Return the [X, Y] coordinate for the center point of the cell that contains the specified text.  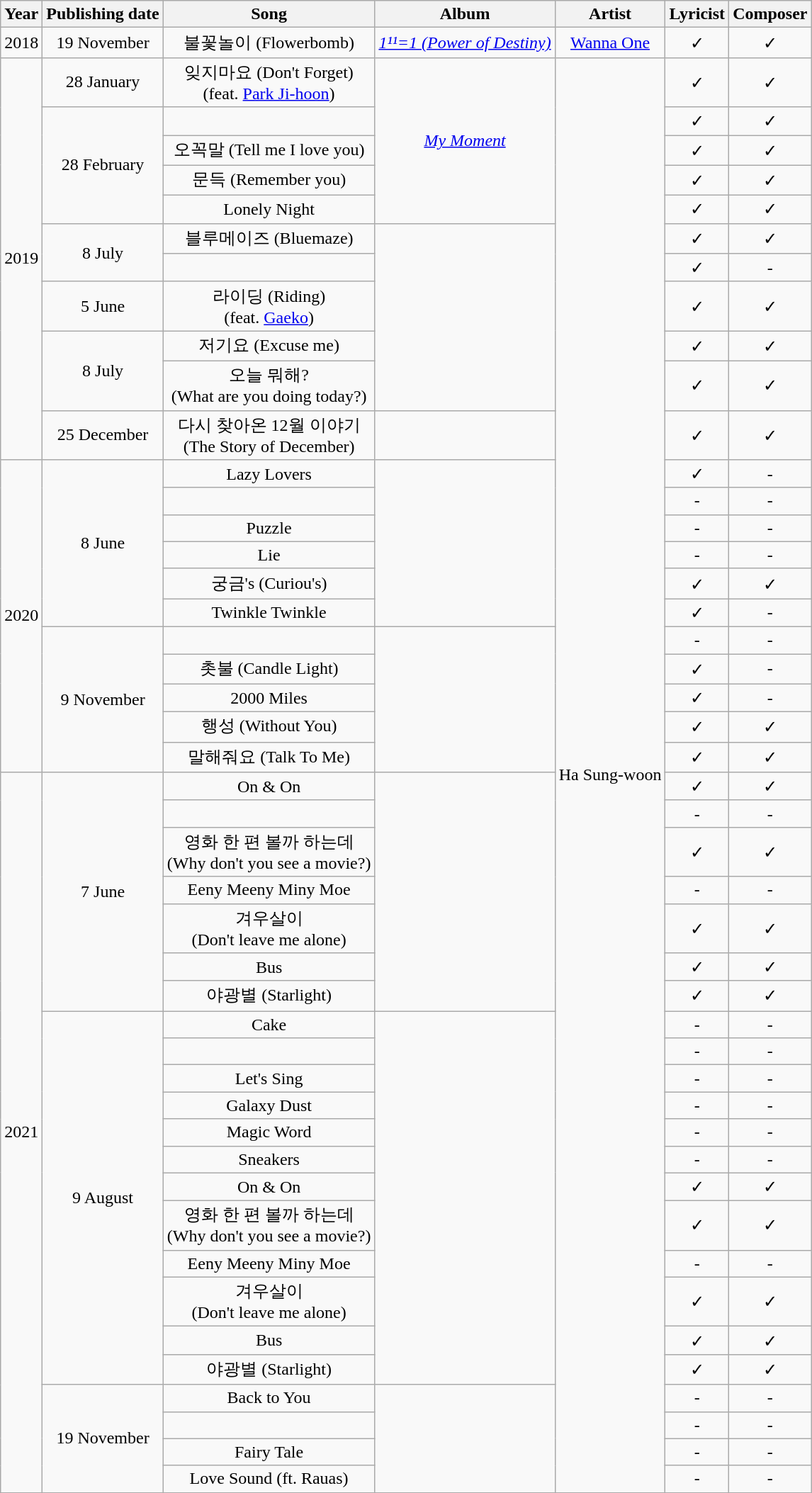
8 June [103, 543]
라이딩 (Riding)(feat. Gaeko) [269, 306]
Lyricist [697, 14]
2021 [21, 1132]
블루메이즈 (Bluemaze) [269, 238]
My Moment [465, 140]
9 August [103, 1198]
행성 (Without You) [269, 727]
2020 [21, 616]
Sneakers [269, 1159]
1¹¹=1 (Power of Destiny) [465, 43]
Fairy Tale [269, 1452]
2000 Miles [269, 698]
Artist [610, 14]
Publishing date [103, 14]
Lie [269, 555]
문득 (Remember you) [269, 180]
Composer [770, 14]
5 June [103, 306]
저기요 (Excuse me) [269, 346]
2018 [21, 43]
Wanna One [610, 43]
Album [465, 14]
촛불 (Candle Light) [269, 669]
불꽃놀이 (Flowerbomb) [269, 43]
궁금's (Curiou's) [269, 584]
7 June [103, 891]
28 February [103, 165]
Twinkle Twinkle [269, 613]
오꼭말 (Tell me I love you) [269, 150]
Back to You [269, 1398]
Year [21, 14]
말해줘요 (Talk To Me) [269, 757]
오늘 뭐해?(What are you doing today?) [269, 385]
Lonely Night [269, 210]
Puzzle [269, 528]
Cake [269, 1025]
28 January [103, 82]
Lazy Lovers [269, 474]
Galaxy Dust [269, 1105]
25 December [103, 435]
Love Sound (ft. Rauas) [269, 1479]
다시 찾아온 12월 이야기(The Story of December) [269, 435]
Let's Sing [269, 1078]
2019 [21, 258]
Magic Word [269, 1132]
Ha Sung-woon [610, 775]
Song [269, 14]
잊지마요 (Don't Forget)(feat. Park Ji-hoon) [269, 82]
9 November [103, 699]
